Identify which cell holds the provided text, then report its (X, Y) central coordinate. 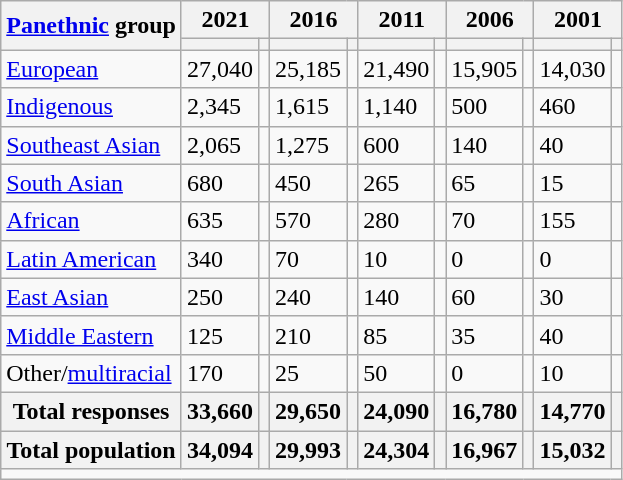
1,140 (396, 107)
450 (308, 183)
600 (396, 145)
Total responses (92, 411)
24,090 (396, 411)
125 (220, 335)
16,967 (484, 449)
25 (308, 373)
27,040 (220, 69)
2006 (490, 20)
635 (220, 221)
2011 (402, 20)
14,030 (572, 69)
1,615 (308, 107)
265 (396, 183)
33,660 (220, 411)
Southeast Asian (92, 145)
African (92, 221)
21,490 (396, 69)
2021 (225, 20)
500 (484, 107)
35 (484, 335)
340 (220, 259)
2,065 (220, 145)
65 (484, 183)
60 (484, 297)
240 (308, 297)
2001 (578, 20)
250 (220, 297)
460 (572, 107)
30 (572, 297)
210 (308, 335)
29,650 (308, 411)
15 (572, 183)
Total population (92, 449)
680 (220, 183)
Panethnic group (92, 26)
29,993 (308, 449)
Latin American (92, 259)
15,905 (484, 69)
Middle Eastern (92, 335)
50 (396, 373)
2,345 (220, 107)
16,780 (484, 411)
2016 (314, 20)
280 (396, 221)
South Asian (92, 183)
15,032 (572, 449)
Other/multiracial (92, 373)
East Asian (92, 297)
24,304 (396, 449)
25,185 (308, 69)
1,275 (308, 145)
34,094 (220, 449)
14,770 (572, 411)
155 (572, 221)
Indigenous (92, 107)
570 (308, 221)
European (92, 69)
85 (396, 335)
170 (220, 373)
